Return (X, Y) of the center of cell containing provided text 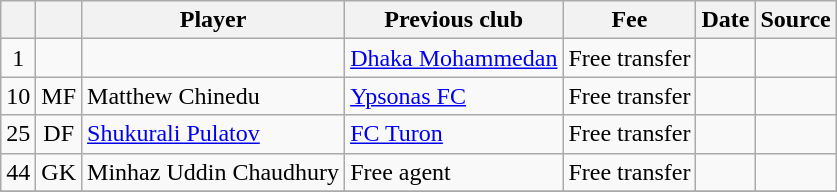
Source (796, 20)
Date (726, 20)
Free agent (454, 172)
25 (18, 134)
1 (18, 58)
10 (18, 96)
Shukurali Pulatov (214, 134)
Previous club (454, 20)
Player (214, 20)
Matthew Chinedu (214, 96)
44 (18, 172)
FC Turon (454, 134)
GK (59, 172)
MF (59, 96)
Fee (630, 20)
Ypsonas FC (454, 96)
Dhaka Mohammedan (454, 58)
DF (59, 134)
Minhaz Uddin Chaudhury (214, 172)
